Find where the given text appears and provide that cell's center as [X, Y] coordinate. 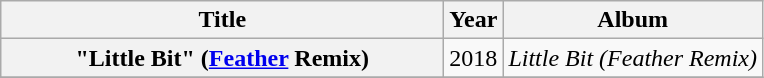
2018 [474, 58]
Title [222, 20]
Album [633, 20]
Year [474, 20]
"Little Bit" (Feather Remix) [222, 58]
Little Bit (Feather Remix) [633, 58]
